Capture the cell that displays the provided text and extract its (X, Y) central coordinate. 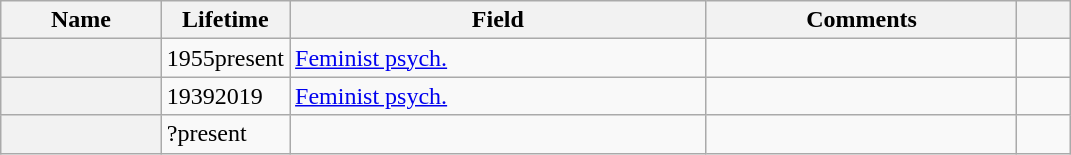
Lifetime (225, 20)
Name (81, 20)
1955present (225, 58)
Field (498, 20)
?present (225, 134)
19392019 (225, 96)
Comments (862, 20)
